Find where the given text appears and provide that cell's center as (X, Y) coordinate. 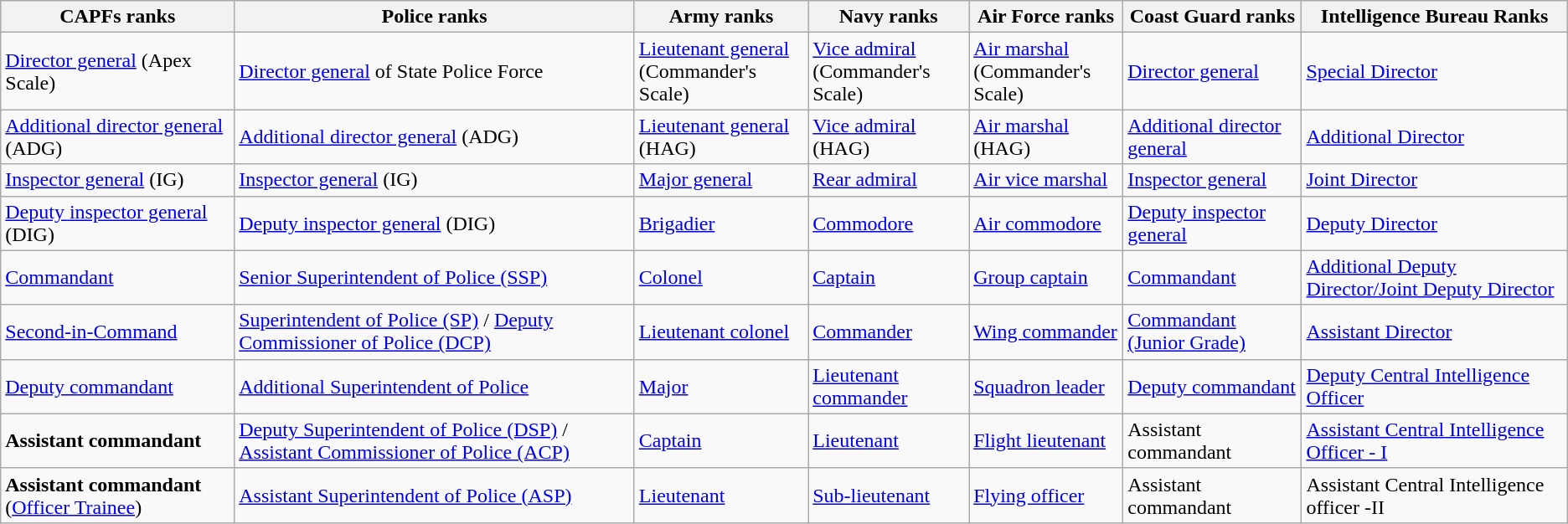
Air marshal(Commander's Scale) (1046, 71)
Second-in-Command (117, 331)
Commandant (Junior Grade) (1213, 331)
Police ranks (435, 17)
Additional Director (1434, 137)
Deputy Superintendent of Police (DSP) / Assistant Commissioner of Police (ACP) (435, 440)
Lieutenant colonel (720, 331)
Deputy Director (1434, 223)
Joint Director (1434, 180)
Senior Superintendent of Police (SSP) (435, 278)
Colonel (720, 278)
Flying officer (1046, 496)
Air Force ranks (1046, 17)
Wing commander (1046, 331)
Inspector general (1213, 180)
Special Director (1434, 71)
Brigadier (720, 223)
Director general of State Police Force (435, 71)
Major (720, 387)
Navy ranks (889, 17)
Rear admiral (889, 180)
Deputy inspector general (1213, 223)
Commodore (889, 223)
CAPFs ranks (117, 17)
Assistant Central Intelligence Officer - I (1434, 440)
Air marshal (HAG) (1046, 137)
Director general (Apex Scale) (117, 71)
Lieutenant commander (889, 387)
Director general (1213, 71)
Additional Deputy Director/Joint Deputy Director (1434, 278)
Vice admiral(Commander's Scale) (889, 71)
Assistant commandant (Officer Trainee) (117, 496)
Coast Guard ranks (1213, 17)
Flight lieutenant (1046, 440)
Assistant Superintendent of Police (ASP) (435, 496)
Squadron leader (1046, 387)
Air commodore (1046, 223)
Vice admiral (HAG) (889, 137)
Assistant Central Intelligence officer -II (1434, 496)
Group captain (1046, 278)
Army ranks (720, 17)
Superintendent of Police (SP) / Deputy Commissioner of Police (DCP) (435, 331)
Air vice marshal (1046, 180)
Assistant Director (1434, 331)
Additional director general (1213, 137)
Intelligence Bureau Ranks (1434, 17)
Commander (889, 331)
Major general (720, 180)
Lieutenant general (HAG) (720, 137)
Sub-lieutenant (889, 496)
Additional Superintendent of Police (435, 387)
Lieutenant general(Commander's Scale) (720, 71)
Deputy Central Intelligence Officer (1434, 387)
